Return the (X, Y) coordinate for the center point of the cell that contains the specified text.  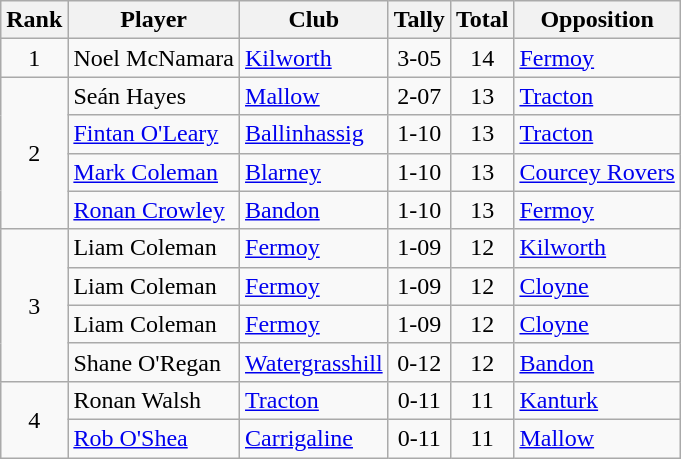
Mark Coleman (154, 172)
Courcey Rovers (597, 172)
Opposition (597, 20)
2 (34, 153)
4 (34, 419)
Fintan O'Leary (154, 134)
Rank (34, 20)
Ronan Walsh (154, 400)
Tally (419, 20)
Seán Hayes (154, 96)
1 (34, 58)
Noel McNamara (154, 58)
Watergrasshill (314, 362)
Ronan Crowley (154, 210)
Kanturk (597, 400)
Ballinhassig (314, 134)
14 (482, 58)
2-07 (419, 96)
Shane O'Regan (154, 362)
Blarney (314, 172)
Rob O'Shea (154, 438)
Player (154, 20)
Carrigaline (314, 438)
3 (34, 305)
0-12 (419, 362)
3-05 (419, 58)
Club (314, 20)
Total (482, 20)
